Return the [x, y] coordinate for the center point of the cell that contains the specified text.  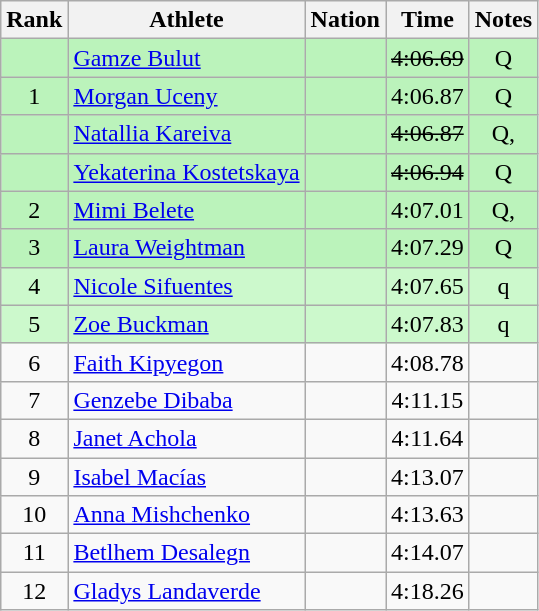
4:06.94 [428, 172]
Athlete [186, 20]
4:07.83 [428, 324]
9 [34, 477]
Time [428, 20]
Isabel Macías [186, 477]
6 [34, 362]
Mimi Belete [186, 210]
4:06.69 [428, 58]
4:07.29 [428, 248]
Betlhem Desalegn [186, 553]
4:13.63 [428, 515]
4:11.64 [428, 438]
5 [34, 324]
Gladys Landaverde [186, 591]
4:08.78 [428, 362]
12 [34, 591]
Janet Achola [186, 438]
4:07.65 [428, 286]
Morgan Uceny [186, 96]
Faith Kipyegon [186, 362]
4:18.26 [428, 591]
10 [34, 515]
1 [34, 96]
4:07.01 [428, 210]
Genzebe Dibaba [186, 400]
4:13.07 [428, 477]
8 [34, 438]
4 [34, 286]
Zoe Buckman [186, 324]
4:11.15 [428, 400]
Nation [345, 20]
7 [34, 400]
Yekaterina Kostetskaya [186, 172]
Notes [503, 20]
Anna Mishchenko [186, 515]
Natallia Kareiva [186, 134]
4:14.07 [428, 553]
2 [34, 210]
Rank [34, 20]
Gamze Bulut [186, 58]
Laura Weightman [186, 248]
11 [34, 553]
3 [34, 248]
Nicole Sifuentes [186, 286]
